Find where the given text appears and provide that cell's center as (X, Y) coordinate. 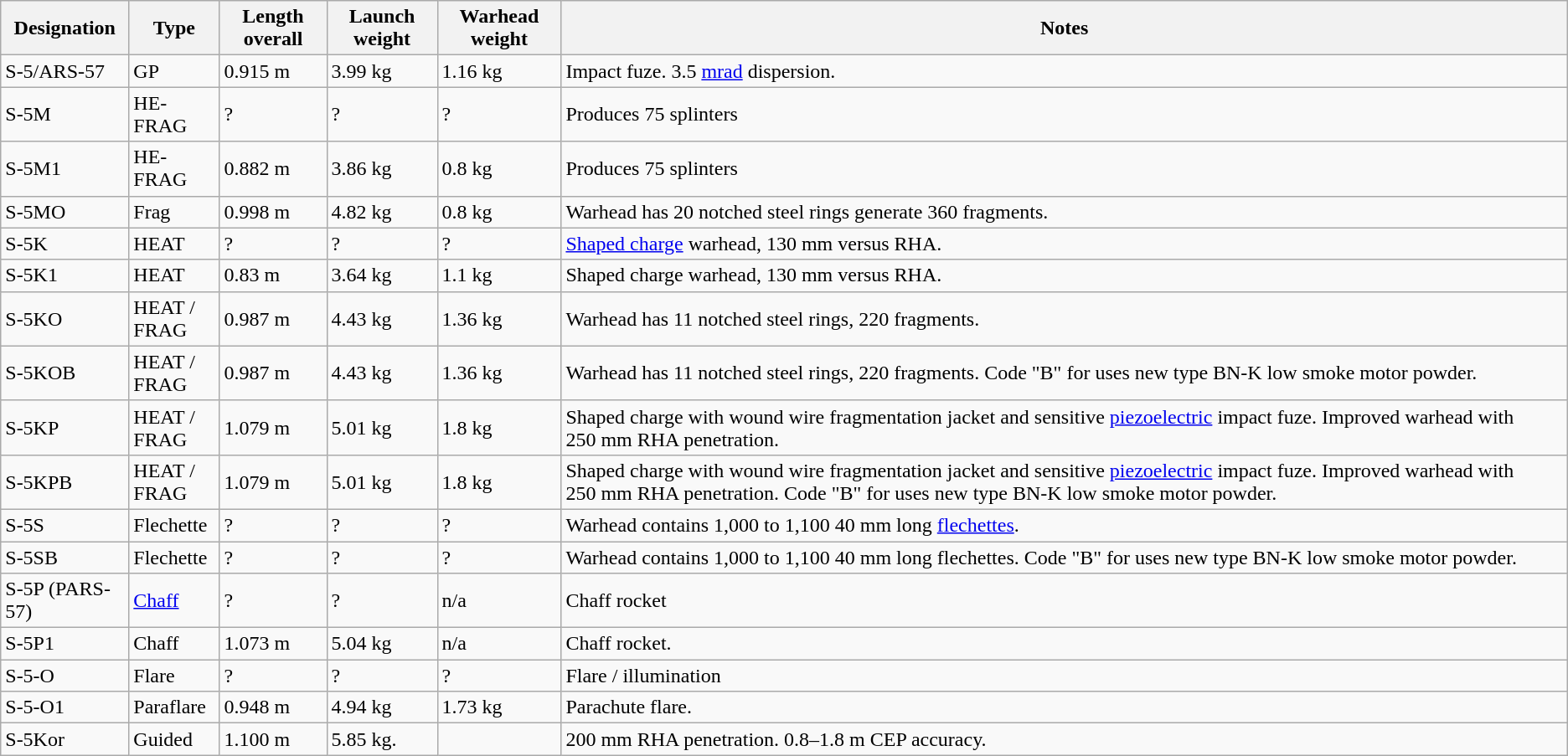
0.948 m (273, 707)
Frag (174, 212)
Flare (174, 676)
Parachute flare. (1064, 707)
1.1 kg (499, 275)
1.16 kg (499, 71)
S-5/ARS-57 (65, 71)
S-5M1 (65, 169)
Launch weight (382, 28)
Warhead has 11 notched steel rings, 220 fragments. (1064, 318)
S-5SB (65, 557)
1.100 m (273, 739)
GP (174, 71)
S-5S (65, 525)
Warhead contains 1,000 to 1,100 40 mm long flechettes. (1064, 525)
S-5P (PARS-57) (65, 601)
Chaff rocket. (1064, 644)
Flare / illumination (1064, 676)
Warhead has 11 notched steel rings, 220 fragments. Code "B" for uses new type BN-K low smoke motor powder. (1064, 373)
Designation (65, 28)
0.998 m (273, 212)
Type (174, 28)
S-5P1 (65, 644)
Warhead weight (499, 28)
Impact fuze. 3.5 mrad dispersion. (1064, 71)
1.073 m (273, 644)
S-5K (65, 244)
Length overall (273, 28)
5.04 kg (382, 644)
3.99 kg (382, 71)
Warhead has 20 notched steel rings generate 360 fragments. (1064, 212)
S-5M (65, 114)
4.82 kg (382, 212)
3.86 kg (382, 169)
5.85 kg. (382, 739)
S-5MO (65, 212)
200 mm RHA penetration. 0.8–1.8 m CEP accuracy. (1064, 739)
Warhead contains 1,000 to 1,100 40 mm long flechettes. Code "B" for uses new type BN-K low smoke motor powder. (1064, 557)
S-5Kor (65, 739)
4.94 kg (382, 707)
S-5KO (65, 318)
Chaff rocket (1064, 601)
Notes (1064, 28)
S-5KOB (65, 373)
S-5KPB (65, 482)
Shaped charge with wound wire fragmentation jacket and sensitive piezoelectric impact fuze. Improved warhead with 250 mm RHA penetration. (1064, 427)
Guided (174, 739)
1.73 kg (499, 707)
S-5-O1 (65, 707)
0.882 m (273, 169)
3.64 kg (382, 275)
0.83 m (273, 275)
Paraflare (174, 707)
S-5KP (65, 427)
S-5K1 (65, 275)
S-5-O (65, 676)
0.915 m (273, 71)
